Pinpoint the cell where the given text exists, returning its (X, Y) midpoint coordinate. 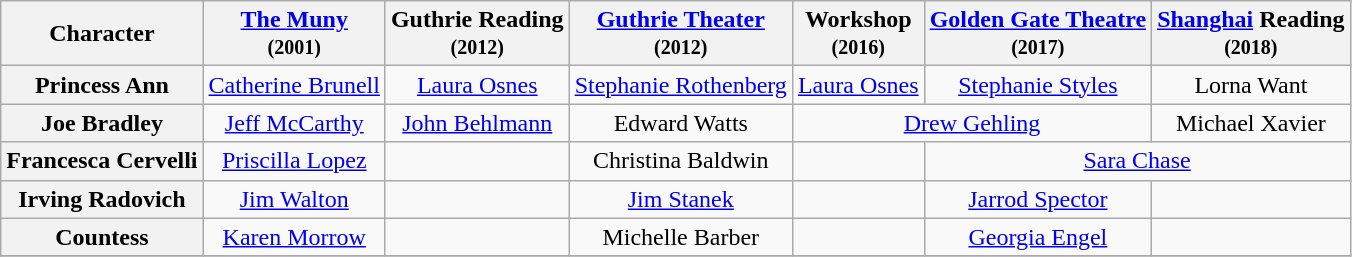
Karen Morrow (294, 237)
Michelle Barber (680, 237)
John Behlmann (477, 123)
Shanghai Reading(2018) (1251, 34)
Jarrod Spector (1038, 199)
Edward Watts (680, 123)
Georgia Engel (1038, 237)
Workshop(2016) (858, 34)
Priscilla Lopez (294, 161)
Catherine Brunell (294, 85)
Jim Walton (294, 199)
Princess Ann (102, 85)
The Muny(2001) (294, 34)
Guthrie Theater(2012) (680, 34)
Drew Gehling (972, 123)
Lorna Want (1251, 85)
Countess (102, 237)
Stephanie Styles (1038, 85)
Stephanie Rothenberg (680, 85)
Michael Xavier (1251, 123)
Joe Bradley (102, 123)
Christina Baldwin (680, 161)
Character (102, 34)
Jim Stanek (680, 199)
Francesca Cervelli (102, 161)
Guthrie Reading(2012) (477, 34)
Irving Radovich (102, 199)
Golden Gate Theatre(2017) (1038, 34)
Jeff McCarthy (294, 123)
Sara Chase (1137, 161)
